Locate the cell with the specified text and output its [X, Y] center coordinate. 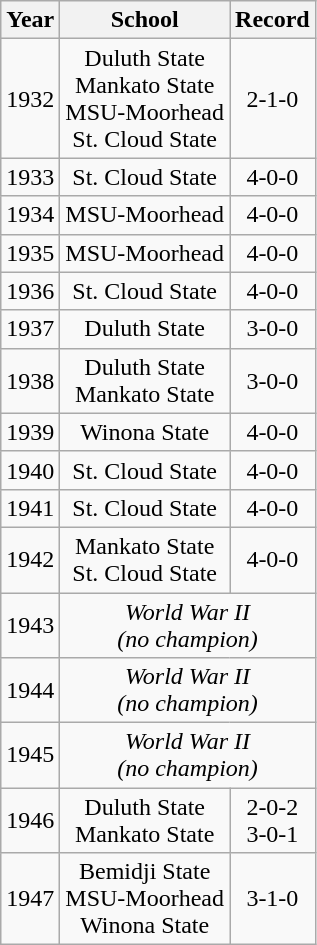
1934 [30, 215]
1935 [30, 253]
1945 [30, 756]
1940 [30, 470]
2-0-23-0-1 [273, 820]
Year [30, 20]
2-1-0 [273, 98]
Duluth State [145, 329]
Mankato StateSt. Cloud State [145, 560]
1941 [30, 508]
1937 [30, 329]
1932 [30, 98]
3-1-0 [273, 899]
Duluth StateMankato StateMSU-MoorheadSt. Cloud State [145, 98]
School [145, 20]
1939 [30, 432]
1946 [30, 820]
1938 [30, 380]
Bemidji StateMSU-MoorheadWinona State [145, 899]
1943 [30, 624]
1933 [30, 177]
1947 [30, 899]
Record [273, 20]
1936 [30, 291]
1944 [30, 690]
1942 [30, 560]
Winona State [145, 432]
